Return (X, Y) of the center of cell containing provided text 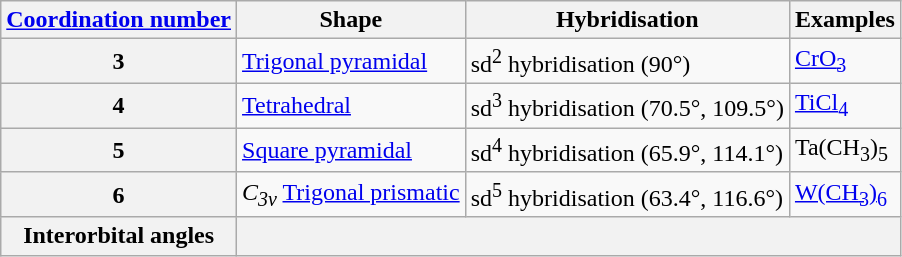
6 (119, 194)
C3v Trigonal prismatic (352, 194)
Examples (844, 20)
Tetrahedral (352, 106)
sd5 hybridisation (63.4°, 116.6°) (627, 194)
4 (119, 106)
TiCl4 (844, 106)
sd3 hybridisation (70.5°, 109.5°) (627, 106)
Ta(CH3)5 (844, 150)
sd2 hybridisation (90°) (627, 62)
5 (119, 150)
Trigonal pyramidal (352, 62)
Square pyramidal (352, 150)
W(CH3)6 (844, 194)
3 (119, 62)
sd4 hybridisation (65.9°, 114.1°) (627, 150)
Shape (352, 20)
CrO3 (844, 62)
Coordination number (119, 20)
Interorbital angles (119, 236)
Hybridisation (627, 20)
